Extract the (X, Y) coordinate from the center of the cell holding the provided text.  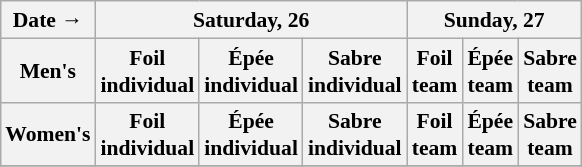
Date → (48, 20)
Saturday, 26 (250, 20)
Sunday, 27 (494, 20)
Men's (48, 70)
Women's (48, 134)
